Return [x, y] of the center of cell containing provided text 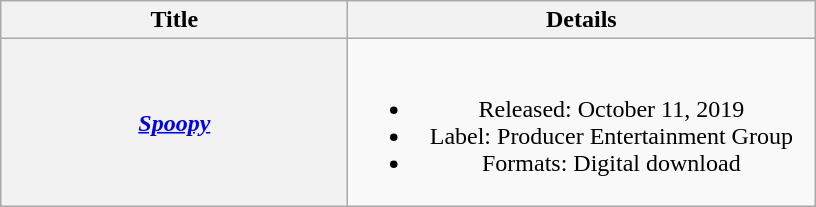
Title [174, 20]
Released: October 11, 2019Label: Producer Entertainment GroupFormats: Digital download [582, 122]
Spoopy [174, 122]
Details [582, 20]
